Detect which cell encompasses the target text, then output its (x, y) center coordinate. 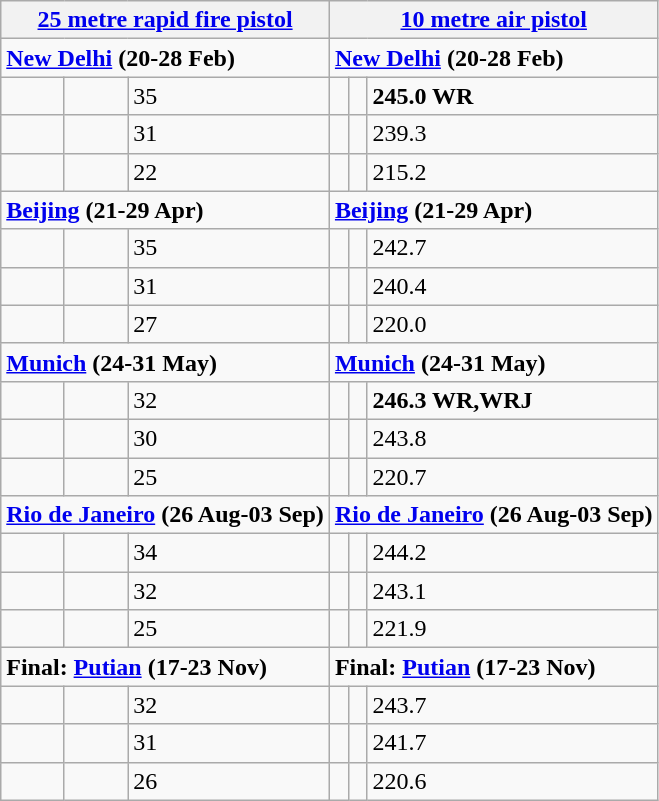
221.9 (512, 629)
246.3 WR,WRJ (512, 400)
220.7 (512, 477)
26 (229, 781)
245.0 WR (512, 96)
27 (229, 324)
243.8 (512, 438)
240.4 (512, 286)
215.2 (512, 172)
239.3 (512, 134)
243.7 (512, 705)
34 (229, 553)
242.7 (512, 248)
10 metre air pistol (494, 20)
243.1 (512, 591)
241.7 (512, 743)
244.2 (512, 553)
220.6 (512, 781)
25 metre rapid fire pistol (166, 20)
22 (229, 172)
220.0 (512, 324)
30 (229, 438)
